Capture the cell that displays the provided text and extract its (X, Y) central coordinate. 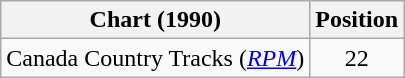
Position (357, 20)
Chart (1990) (156, 20)
Canada Country Tracks (RPM) (156, 58)
22 (357, 58)
